Determine the [X, Y] coordinate at the center of the cell enclosing the given text.  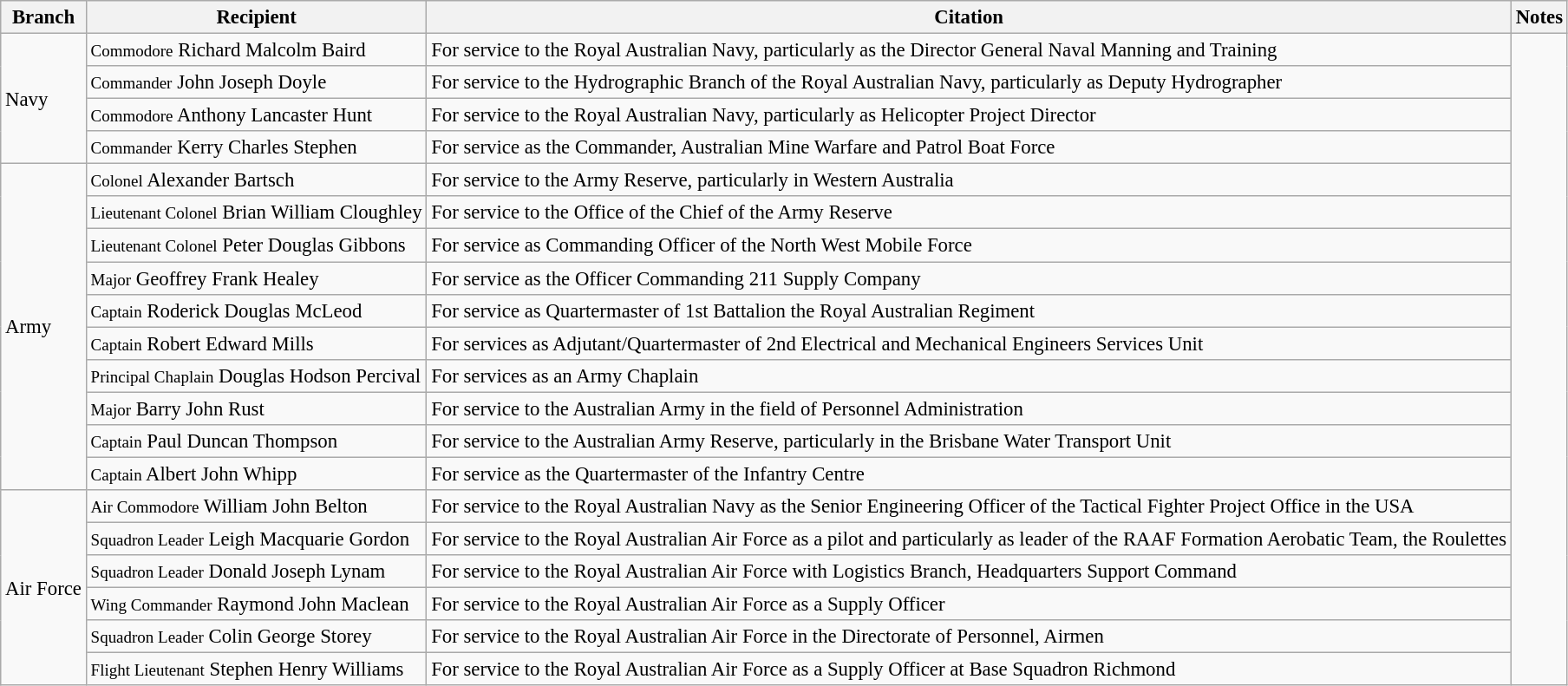
Wing Commander Raymond John Maclean [257, 604]
For service to the Australian Army Reserve, particularly in the Brisbane Water Transport Unit [969, 441]
Captain Albert John Whipp [257, 474]
Recipient [257, 17]
For service to the Royal Australian Air Force as a Supply Officer at Base Squadron Richmond [969, 670]
For service to the Hydrographic Branch of the Royal Australian Navy, particularly as Deputy Hydrographer [969, 82]
Lieutenant Colonel Peter Douglas Gibbons [257, 245]
For service as Commanding Officer of the North West Mobile Force [969, 245]
Lieutenant Colonel Brian William Cloughley [257, 212]
For service to the Army Reserve, particularly in Western Australia [969, 180]
For services as Adjutant/Quartermaster of 2nd Electrical and Mechanical Engineers Services Unit [969, 343]
Commander John Joseph Doyle [257, 82]
For service to the Royal Australian Navy, particularly as the Director General Naval Manning and Training [969, 50]
For service as the Officer Commanding 211 Supply Company [969, 278]
Commodore Richard Malcolm Baird [257, 50]
Citation [969, 17]
Notes [1539, 17]
Army [43, 327]
Squadron Leader Colin George Storey [257, 637]
Captain Robert Edward Mills [257, 343]
Branch [43, 17]
Squadron Leader Donald Joseph Lynam [257, 572]
For service to the Royal Australian Air Force with Logistics Branch, Headquarters Support Command [969, 572]
For service to the Royal Australian Navy as the Senior Engineering Officer of the Tactical Fighter Project Office in the USA [969, 506]
Colonel Alexander Bartsch [257, 180]
For service to the Royal Australian Air Force in the Directorate of Personnel, Airmen [969, 637]
For service to the Office of the Chief of the Army Reserve [969, 212]
Captain Roderick Douglas McLeod [257, 310]
Major Geoffrey Frank Healey [257, 278]
Commander Kerry Charles Stephen [257, 147]
For service as Quartermaster of 1st Battalion the Royal Australian Regiment [969, 310]
Squadron Leader Leigh Macquarie Gordon [257, 539]
Flight Lieutenant Stephen Henry Williams [257, 670]
Captain Paul Duncan Thompson [257, 441]
Commodore Anthony Lancaster Hunt [257, 115]
Principal Chaplain Douglas Hodson Percival [257, 376]
Air Commodore William John Belton [257, 506]
Navy [43, 99]
For service as the Quartermaster of the Infantry Centre [969, 474]
For service to the Royal Australian Air Force as a Supply Officer [969, 604]
For service as the Commander, Australian Mine Warfare and Patrol Boat Force [969, 147]
For service to the Royal Australian Air Force as a pilot and particularly as leader of the RAAF Formation Aerobatic Team, the Roulettes [969, 539]
Major Barry John Rust [257, 408]
For services as an Army Chaplain [969, 376]
For service to the Royal Australian Navy, particularly as Helicopter Project Director [969, 115]
Air Force [43, 588]
For service to the Australian Army in the field of Personnel Administration [969, 408]
